From the cell containing the given text, extract its center point as (x, y) coordinate. 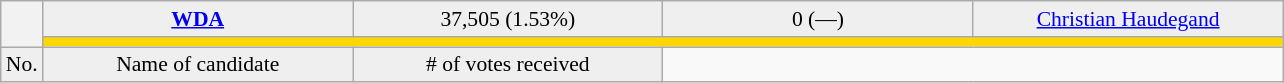
Name of candidate (198, 65)
WDA (198, 19)
# of votes received (508, 65)
37,505 (1.53%) (508, 19)
No. (22, 65)
0 (—) (818, 19)
Christian Haudegand (1128, 19)
